Scan for the cell matching the given text and deliver its [x, y] coordinate at center. 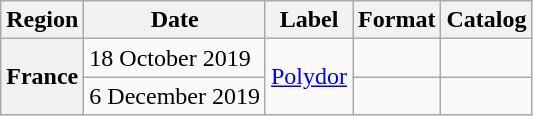
Date [175, 20]
Format [397, 20]
Catalog [486, 20]
Region [42, 20]
Polydor [308, 77]
18 October 2019 [175, 58]
Label [308, 20]
6 December 2019 [175, 96]
France [42, 77]
